Determine the (X, Y) coordinate at the center of the cell enclosing the given text.  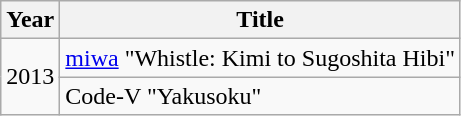
Code-V "Yakusoku" (260, 96)
miwa "Whistle: Kimi to Sugoshita Hibi" (260, 58)
Title (260, 20)
Year (30, 20)
2013 (30, 77)
